Capture the cell that displays the provided text and extract its (x, y) central coordinate. 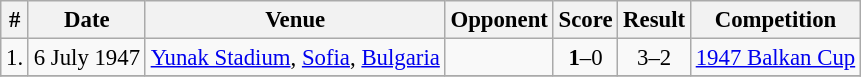
# (15, 20)
Opponent (499, 20)
3–2 (654, 58)
1947 Balkan Cup (775, 58)
Date (86, 20)
6 July 1947 (86, 58)
1. (15, 58)
Yunak Stadium, Sofia, Bulgaria (295, 58)
Competition (775, 20)
Score (586, 20)
Venue (295, 20)
1–0 (586, 58)
Result (654, 20)
